Extract the (X, Y) coordinate from the center of the cell holding the provided text.  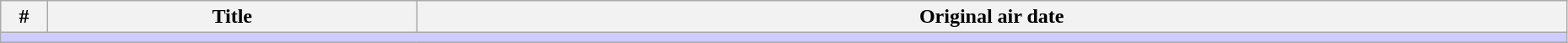
Original air date (992, 17)
# (24, 17)
Title (232, 17)
